From the cell containing the given text, extract its center point as (x, y) coordinate. 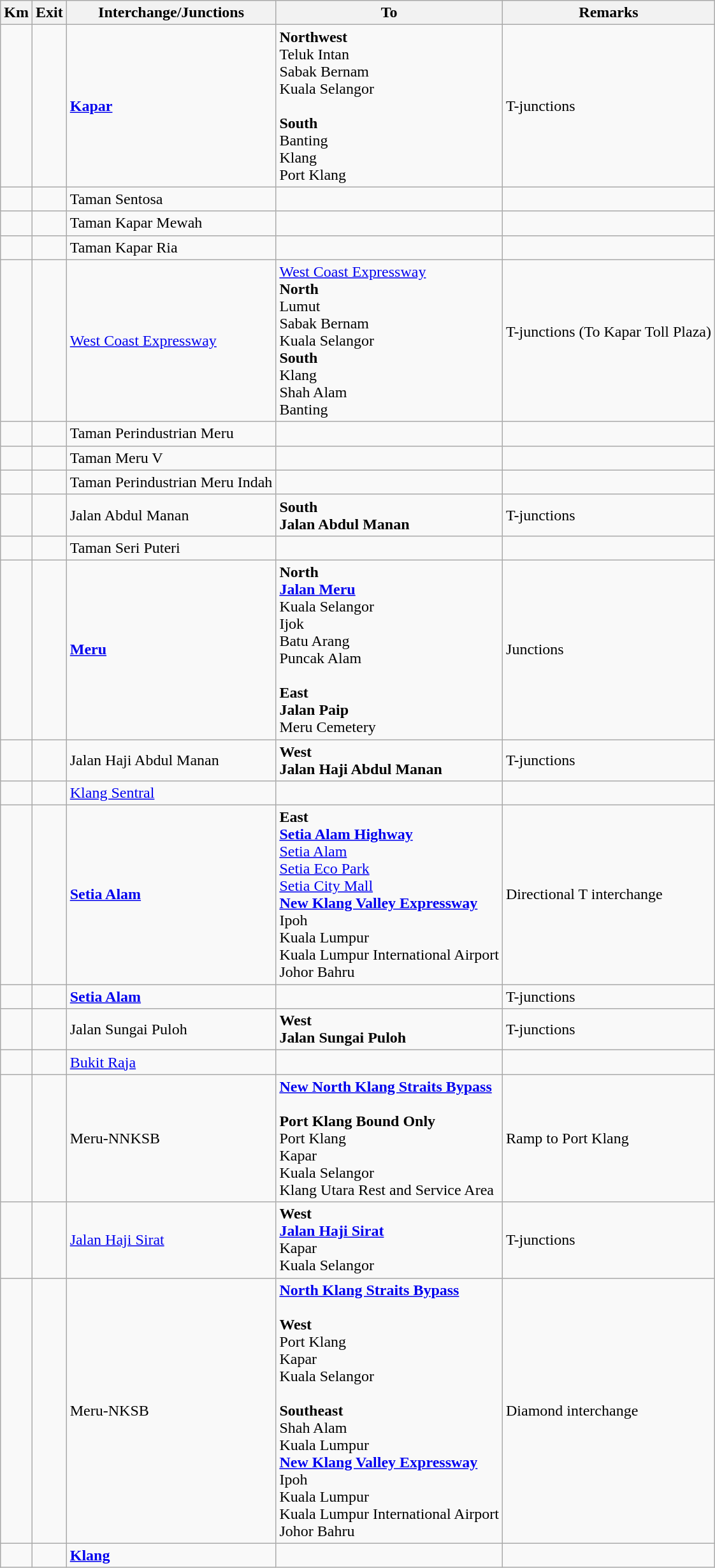
Taman Perindustrian Meru Indah (171, 482)
Km (17, 13)
West Jalan Haji Sirat Kapar Kuala Selangor (389, 1240)
Jalan Abdul Manan (171, 515)
SouthJalan Abdul Manan (389, 515)
West Coast Expressway (171, 341)
Junctions (609, 649)
Jalan Haji Sirat (171, 1240)
Remarks (609, 13)
Meru-NNKSB (171, 1138)
WestJalan Sungai Puloh (389, 1029)
Exit (49, 13)
Taman Kapar Ria (171, 247)
Jalan Sungai Puloh (171, 1029)
Klang (171, 1555)
Meru-NKSB (171, 1410)
Taman Seri Puteri (171, 548)
Northwest Teluk Intan Sabak Bernam Kuala SelangorSouth Banting Klang Port Klang (389, 106)
T-junctions (To Kapar Toll Plaza) (609, 341)
New North Klang Straits BypassPort Klang Bound Only Port Klang Kapar Kuala Selangor Klang Utara Rest and Service Area (389, 1138)
Kapar (171, 106)
Diamond interchange (609, 1410)
Jalan Haji Abdul Manan (171, 760)
Interchange/Junctions (171, 13)
Taman Meru V (171, 458)
Ramp to Port Klang (609, 1138)
Taman Sentosa (171, 199)
Taman Perindustrian Meru (171, 434)
To (389, 13)
North Jalan Meru Kuala Selangor Ijok Batu Arang Puncak AlamEastJalan PaipMeru Cemetery (389, 649)
WestJalan Haji Abdul Manan (389, 760)
Bukit Raja (171, 1062)
Meru (171, 649)
West Coast ExpresswayNorth Lumut Sabak Bernam Kuala SelangorSouth Klang Shah Alam Banting (389, 341)
Klang Sentral (171, 793)
Directional T interchange (609, 895)
Taman Kapar Mewah (171, 223)
